Capture the cell that displays the provided text and extract its (x, y) central coordinate. 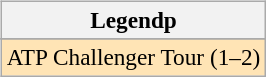
Legendp (133, 20)
ATP Challenger Tour (1–2) (133, 57)
